Detect which cell encompasses the target text, then output its (x, y) center coordinate. 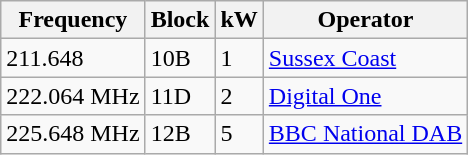
Block (180, 20)
Sussex Coast (365, 58)
BBC National DAB (365, 134)
5 (239, 134)
Frequency (73, 20)
11D (180, 96)
12B (180, 134)
Digital One (365, 96)
2 (239, 96)
kW (239, 20)
Operator (365, 20)
211.648 (73, 58)
225.648 MHz (73, 134)
222.064 MHz (73, 96)
1 (239, 58)
10B (180, 58)
